For the text-containing cell, return its midpoint in (X, Y) coordinate format. 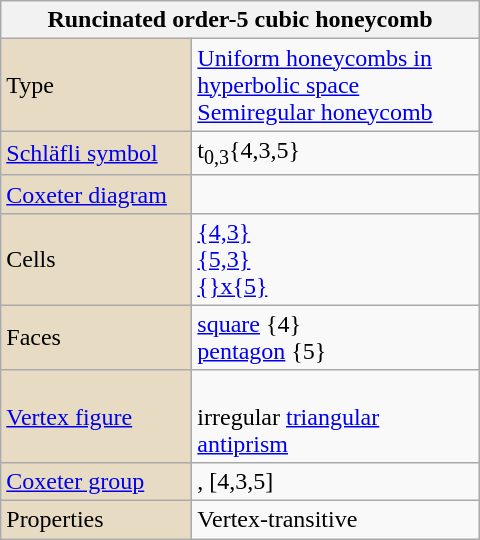
Vertex figure (96, 416)
Vertex-transitive (336, 520)
Schläfli symbol (96, 153)
square {4}pentagon {5} (336, 338)
Coxeter group (96, 481)
t0,3{4,3,5} (336, 153)
Cells (96, 259)
Uniform honeycombs in hyperbolic spaceSemiregular honeycomb (336, 85)
Runcinated order-5 cubic honeycomb (240, 20)
Properties (96, 520)
Coxeter diagram (96, 194)
{4,3} {5,3} {}x{5} (336, 259)
irregular triangular antiprism (336, 416)
, [4,3,5] (336, 481)
Type (96, 85)
Faces (96, 338)
